Provide the (X, Y) coordinate of the cell's center where the given text is located.  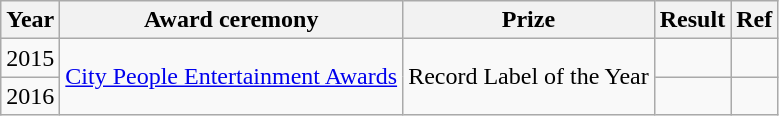
City People Entertainment Awards (232, 77)
Record Label of the Year (529, 77)
Result (692, 20)
Year (30, 20)
2015 (30, 58)
Ref (754, 20)
Prize (529, 20)
Award ceremony (232, 20)
2016 (30, 96)
